Detect which cell encompasses the target text, then output its [X, Y] center coordinate. 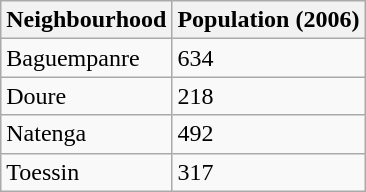
Population (2006) [268, 20]
Toessin [86, 172]
492 [268, 134]
634 [268, 58]
Natenga [86, 134]
317 [268, 172]
218 [268, 96]
Doure [86, 96]
Baguempanre [86, 58]
Neighbourhood [86, 20]
